For the text-containing cell, return its midpoint in [X, Y] coordinate format. 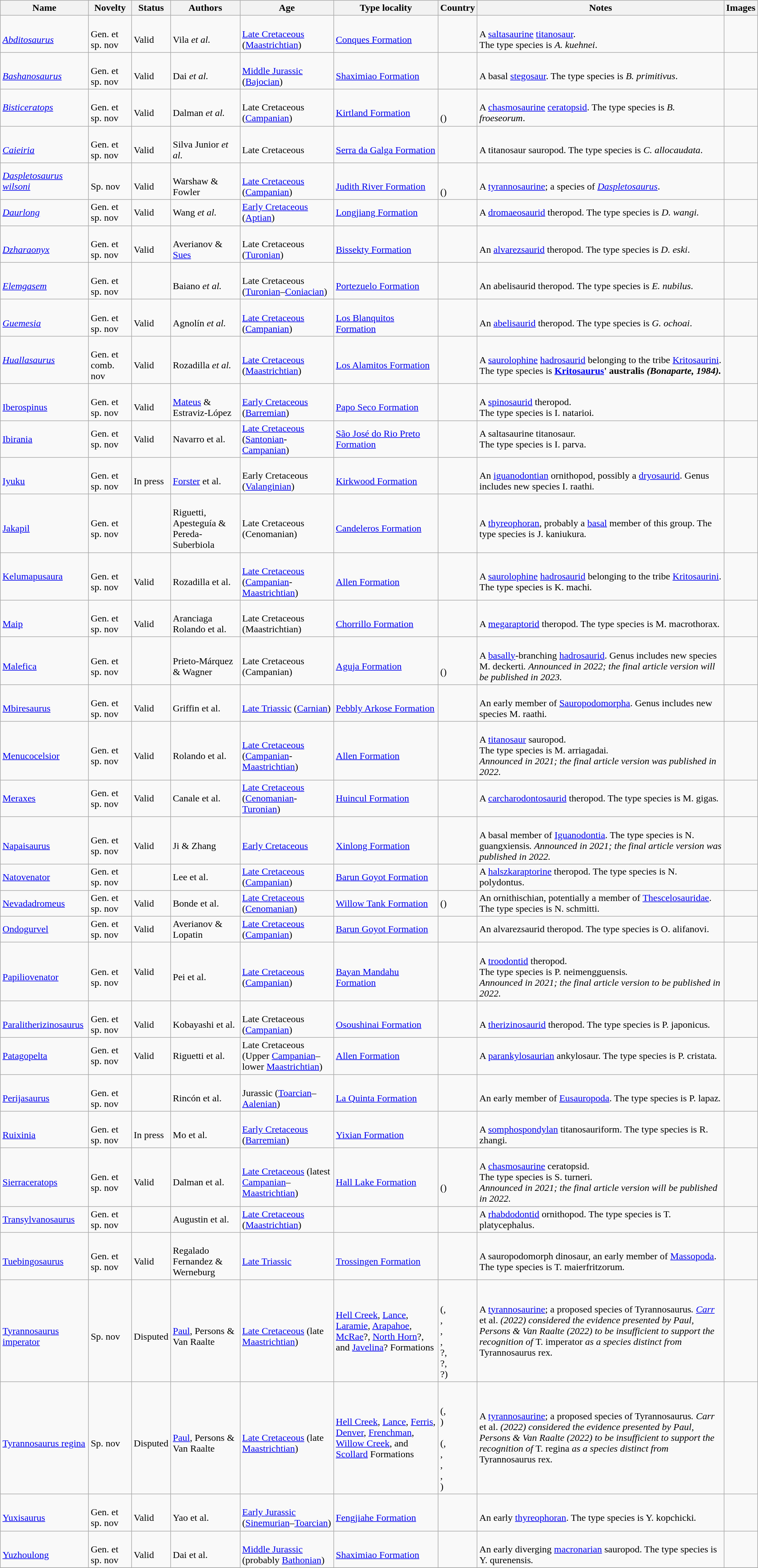
Navarro et al. [205, 439]
Longjiang Formation [386, 213]
São José do Rio Preto Formation [386, 439]
A carcharodontosaurid theropod. The type species is M. gigas. [600, 798]
Late Triassic [287, 1256]
A basal stegosaur. The type species is B. primitivus. [600, 71]
A somphospondylan titanosauriform. The type species is R. zhangi. [600, 1130]
Ondogurvel [45, 929]
Yuxisaurus [45, 1512]
Prieto-Márquez & Wagner [205, 661]
Gen. et comb. nov [110, 360]
Ruixinia [45, 1130]
An alvarezsaurid theropod. The type species is O. alifanovi. [600, 929]
Pei et al. [205, 971]
Late Cretaceous (Cenomanian-Turonian) [287, 798]
Caieiria [45, 144]
Averianov & Sues [205, 244]
A parankylosaurian ankylosaur. The type species is P. cristata. [600, 1056]
A therizinosaurid theropod. The type species is P. japonicus. [600, 1019]
A dromaeosaurid theropod. The type species is D. wangi. [600, 213]
An early diverging macronarian sauropod. The type species is Y. qurenensis. [600, 1549]
Transylvanosaurus [45, 1220]
Daspletosaurus wilsoni [45, 181]
Augustin et al. [205, 1220]
Kelumapusaura [45, 577]
Tyrannosaurus regina [45, 1438]
Los Blanquitos Formation [386, 318]
An early thyreophoran. The type species is Y. kopchicki. [600, 1512]
Meraxes [45, 798]
Napaisaurus [45, 841]
Tyrannosaurus imperator [45, 1331]
Canale et al. [205, 798]
An alvarezsaurid theropod. The type species is D. eski. [600, 244]
Mateus & Estraviz-López [205, 402]
Authors [205, 8]
An abelisaurid theropod. The type species is E. nubilus. [600, 281]
Late Triassic (Carnian) [287, 703]
Willow Tank Formation [386, 903]
A tyrannosaurine; a species of Daspletosaurus. [600, 181]
An abelisaurid theropod. The type species is G. ochoai. [600, 318]
A rhabdodontid ornithopod. The type species is T. platycephalus. [600, 1220]
Yuzhoulong [45, 1549]
A sauropodomorph dinosaur, an early member of Massopoda. The type species is T. maierfritzorum. [600, 1256]
Ji & Zhang [205, 841]
Guemesia [45, 318]
Name [45, 8]
Early Cretaceous (Valanginian) [287, 476]
Silva Junior et al. [205, 144]
Novelty [110, 8]
A basal member of Iguanodontia. The type species is N. guangxiensis. Announced in 2021; the final article version was published in 2022. [600, 841]
Type locality [386, 8]
An ornithischian, potentially a member of Thescelosauridae. The type species is N. schmitti. [600, 903]
Jakapil [45, 523]
Vila et al. [205, 34]
An early member of Sauropodomorpha. Genus includes new species M. raathi. [600, 703]
Iyuku [45, 476]
Bissekty Formation [386, 244]
Conques Formation [386, 34]
Images [741, 8]
A basally-branching hadrosaurid. Genus includes new species M. deckerti. Announced in 2022; the final article version will be published in 2023. [600, 661]
Maip [45, 619]
Wang et al. [205, 213]
Menucocelsior [45, 751]
Forster et al. [205, 476]
Natovenator [45, 877]
An iguanodontian ornithopod, possibly a dryosaurid. Genus includes new species I. raathi. [600, 476]
Fengjiahe Formation [386, 1512]
A saltasaurine titanosaur. The type species is I. parva. [600, 439]
Status [151, 8]
Osoushinai Formation [386, 1019]
Malefica [45, 661]
Regalado Fernandez & Werneburg [205, 1256]
Bisticeratops [45, 108]
Kirkwood Formation [386, 476]
Griffin et al. [205, 703]
Aranciaga Rolando et al. [205, 619]
Late Cretaceous [287, 144]
A megaraptorid theropod. The type species is M. macrothorax. [600, 619]
Abditosaurus [45, 34]
(, , , , ?, ?, ?) [458, 1331]
(, ) (, , , , ) [458, 1438]
Early Cretaceous [287, 841]
Kobayashi et al. [205, 1019]
Trossingen Formation [386, 1256]
An early member of Eusauropoda. The type species is P. lapaz. [600, 1093]
Tuebingosaurus [45, 1256]
Sierraceratops [45, 1177]
Hell Creek, Lance, Laramie, Arapahoe, McRae?, North Horn?, and Javelina? Formations [386, 1331]
Mo et al. [205, 1130]
Jurassic (Toarcian–Aalenian) [287, 1093]
Hall Lake Formation [386, 1177]
Iberospinus [45, 402]
Baiano et al. [205, 281]
A chasmosaurine ceratopsid. The type species is B. froeseorum. [600, 108]
Paralitherizinosaurus [45, 1019]
Judith River Formation [386, 181]
A saltasaurine titanosaur. The type species is A. kuehnei. [600, 34]
Riguetti, Apesteguía & Pereda-Suberbiola [205, 523]
A titanosaur sauropod. The type species is C. allocaudata. [600, 144]
Los Alamitos Formation [386, 360]
Averianov & Lopatin [205, 929]
Country [458, 8]
Notes [600, 8]
Late Cretaceous (Turonian–Coniacian) [287, 281]
Middle Jurassic (Bajocian) [287, 71]
Age [287, 8]
Patagopelta [45, 1056]
Dzharaonyx [45, 244]
Late Cretaceous (Upper Campanian–lower Maastrichtian) [287, 1056]
Papo Seco Formation [386, 402]
Yao et al. [205, 1512]
Hell Creek, Lance, Ferris, Denver, Frenchman, Willow Creek, and Scollard Formations [386, 1438]
Late Cretaceous (latest Campanian–Maastrichtian) [287, 1177]
A spinosaurid theropod. The type species is I. natarioi. [600, 402]
Bonde et al. [205, 903]
Daurlong [45, 213]
A troodontid theropod. The type species is P. neimengguensis. Announced in 2021; the final article version to be published in 2022. [600, 971]
A saurolophine hadrosaurid belonging to the tribe Kritosaurini. The type species is K. machi. [600, 577]
A chasmosaurine ceratopsid. The type species is S. turneri. Announced in 2021; the final article version will be published in 2022. [600, 1177]
Early Cretaceous (Aptian) [287, 213]
Bashanosaurus [45, 71]
Elemgasem [45, 281]
Late Cretaceous (Santonian-Campanian) [287, 439]
Yixian Formation [386, 1130]
Huincul Formation [386, 798]
Huallasaurus [45, 360]
Middle Jurassic (probably Bathonian) [287, 1549]
La Quinta Formation [386, 1093]
Riguetti et al. [205, 1056]
Papiliovenator [45, 971]
Serra da Galga Formation [386, 144]
Pebbly Arkose Formation [386, 703]
Portezuelo Formation [386, 281]
A halszkaraptorine theropod. The type species is N. polydontus. [600, 877]
A saurolophine hadrosaurid belonging to the tribe Kritosaurini. The type species is Kritosaurus' australis (Bonaparte, 1984). [600, 360]
Nevadadromeus [45, 903]
Chorrillo Formation [386, 619]
Kirtland Formation [386, 108]
Mbiresaurus [45, 703]
Rincón et al. [205, 1093]
Early Jurassic (Sinemurian–Toarcian) [287, 1512]
A thyreophoran, probably a basal member of this group. The type species is J. kaniukura. [600, 523]
A titanosaur sauropod. The type species is M. arriagadai. Announced in 2021; the final article version was published in 2022. [600, 751]
Candeleros Formation [386, 523]
Late Cretaceous (Turonian) [287, 244]
Rolando et al. [205, 751]
Lee et al. [205, 877]
Xinlong Formation [386, 841]
Perijasaurus [45, 1093]
Ibirania [45, 439]
Aguja Formation [386, 661]
Bayan Mandahu Formation [386, 971]
Agnolín et al. [205, 318]
Warshaw & Fowler [205, 181]
